Provide the [x, y] coordinate of the cell's center where the given text is located.  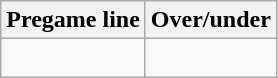
Over/under [210, 20]
Pregame line [74, 20]
